Detect which cell encompasses the target text, then output its [X, Y] center coordinate. 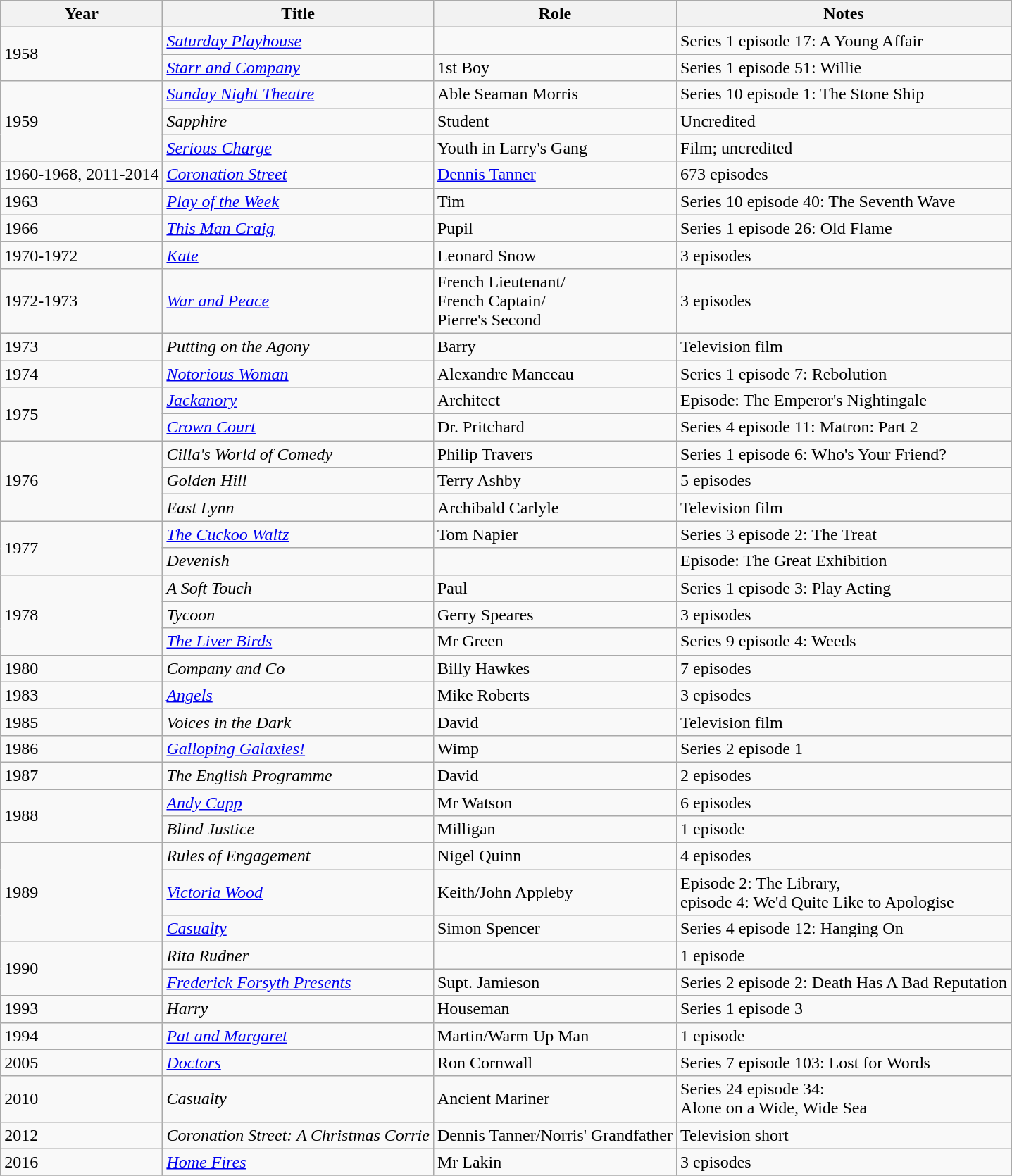
Title [298, 14]
Simon Spencer [555, 929]
Martin/Warm Up Man [555, 1036]
Frederick Forsyth Presents [298, 982]
Voices in the Dark [298, 722]
Tom Napier [555, 534]
Series 1 episode 7: Rebolution [844, 374]
Rules of Engagement [298, 856]
Series 9 episode 4: Weeds [844, 642]
Notes [844, 14]
1985 [82, 722]
Mr Watson [555, 802]
Golden Hill [298, 481]
Series 24 episode 34:Alone on a Wide, Wide Sea [844, 1099]
1959 [82, 121]
Keith/John Appleby [555, 893]
Serious Charge [298, 148]
Barry [555, 346]
1966 [82, 228]
1983 [82, 695]
Series 3 episode 2: The Treat [844, 534]
Series 1 episode 3 [844, 1009]
2012 [82, 1135]
Coronation Street [298, 175]
1975 [82, 414]
2010 [82, 1099]
Jackanory [298, 401]
The English Programme [298, 775]
Series 10 episode 1: The Stone Ship [844, 94]
Role [555, 14]
Tycoon [298, 615]
Dennis Tanner [555, 175]
Pat and Margaret [298, 1036]
Year [82, 14]
Kate [298, 255]
1958 [82, 54]
Series 1 episode 3: Play Acting [844, 588]
Series 1 episode 6: Who's Your Friend? [844, 454]
Series 1 episode 17: A Young Affair [844, 41]
1977 [82, 548]
1980 [82, 668]
Youth in Larry's Gang [555, 148]
The Liver Birds [298, 642]
Wimp [555, 749]
Nigel Quinn [555, 856]
Sunday Night Theatre [298, 94]
Devenish [298, 561]
War and Peace [298, 301]
1972-1973 [82, 301]
Series 4 episode 12: Hanging On [844, 929]
Galloping Galaxies! [298, 749]
Notorious Woman [298, 374]
1960-1968, 2011-2014 [82, 175]
1976 [82, 481]
Mr Green [555, 642]
1989 [82, 893]
Series 2 episode 2: Death Has A Bad Reputation [844, 982]
Episode: The Great Exhibition [844, 561]
Able Seaman Morris [555, 94]
Terry Ashby [555, 481]
1988 [82, 815]
The Cuckoo Waltz [298, 534]
7 episodes [844, 668]
2016 [82, 1162]
French Lieutenant/French Captain/Pierre's Second [555, 301]
This Man Craig [298, 228]
Ancient Mariner [555, 1099]
1990 [82, 969]
Play of the Week [298, 201]
Series 10 episode 40: The Seventh Wave [844, 201]
Victoria Wood [298, 893]
Tim [555, 201]
Saturday Playhouse [298, 41]
Series 1 episode 26: Old Flame [844, 228]
Starr and Company [298, 68]
East Lynn [298, 508]
Pupil [555, 228]
Dr. Pritchard [555, 427]
1987 [82, 775]
1978 [82, 615]
Houseman [555, 1009]
4 episodes [844, 856]
Dennis Tanner/Norris' Grandfather [555, 1135]
Architect [555, 401]
Series 7 episode 103: Lost for Words [844, 1063]
1st Boy [555, 68]
Alexandre Manceau [555, 374]
Milligan [555, 830]
1993 [82, 1009]
Mike Roberts [555, 695]
Andy Capp [298, 802]
1994 [82, 1036]
Putting on the Agony [298, 346]
Student [555, 121]
Philip Travers [555, 454]
Television short [844, 1135]
Uncredited [844, 121]
1963 [82, 201]
Coronation Street: A Christmas Corrie [298, 1135]
Gerry Speares [555, 615]
Blind Justice [298, 830]
1970-1972 [82, 255]
Episode 2: The Library,episode 4: We'd Quite Like to Apologise [844, 893]
Supt. Jamieson [555, 982]
Series 2 episode 1 [844, 749]
Ron Cornwall [555, 1063]
Series 4 episode 11: Matron: Part 2 [844, 427]
1986 [82, 749]
Series 1 episode 51: Willie [844, 68]
2 episodes [844, 775]
2005 [82, 1063]
5 episodes [844, 481]
Archibald Carlyle [555, 508]
Doctors [298, 1063]
Mr Lakin [555, 1162]
Sapphire [298, 121]
Angels [298, 695]
Paul [555, 588]
Billy Hawkes [555, 668]
Leonard Snow [555, 255]
Harry [298, 1009]
Home Fires [298, 1162]
Company and Co [298, 668]
Rita Rudner [298, 956]
Film; uncredited [844, 148]
Crown Court [298, 427]
Cilla's World of Comedy [298, 454]
673 episodes [844, 175]
A Soft Touch [298, 588]
1974 [82, 374]
6 episodes [844, 802]
1973 [82, 346]
Episode: The Emperor's Nightingale [844, 401]
